Locate the cell with the specified text and output its (X, Y) center coordinate. 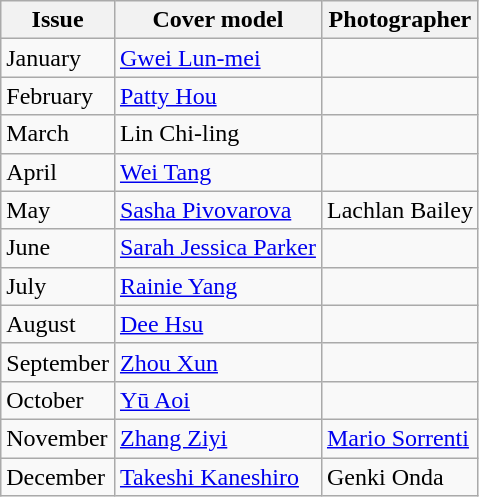
December (58, 477)
Mario Sorrenti (400, 438)
January (58, 58)
Lachlan Bailey (400, 210)
Patty Hou (218, 96)
Takeshi Kaneshiro (218, 477)
July (58, 286)
June (58, 248)
Photographer (400, 20)
Dee Hsu (218, 324)
Genki Onda (400, 477)
October (58, 400)
Lin Chi-ling (218, 134)
March (58, 134)
April (58, 172)
Zhang Ziyi (218, 438)
Wei Tang (218, 172)
Gwei Lun-mei (218, 58)
Zhou Xun (218, 362)
November (58, 438)
Yū Aoi (218, 400)
Sasha Pivovarova (218, 210)
February (58, 96)
Sarah Jessica Parker (218, 248)
May (58, 210)
Rainie Yang (218, 286)
Cover model (218, 20)
August (58, 324)
September (58, 362)
Issue (58, 20)
